For the text-containing cell, return its midpoint in [X, Y] coordinate format. 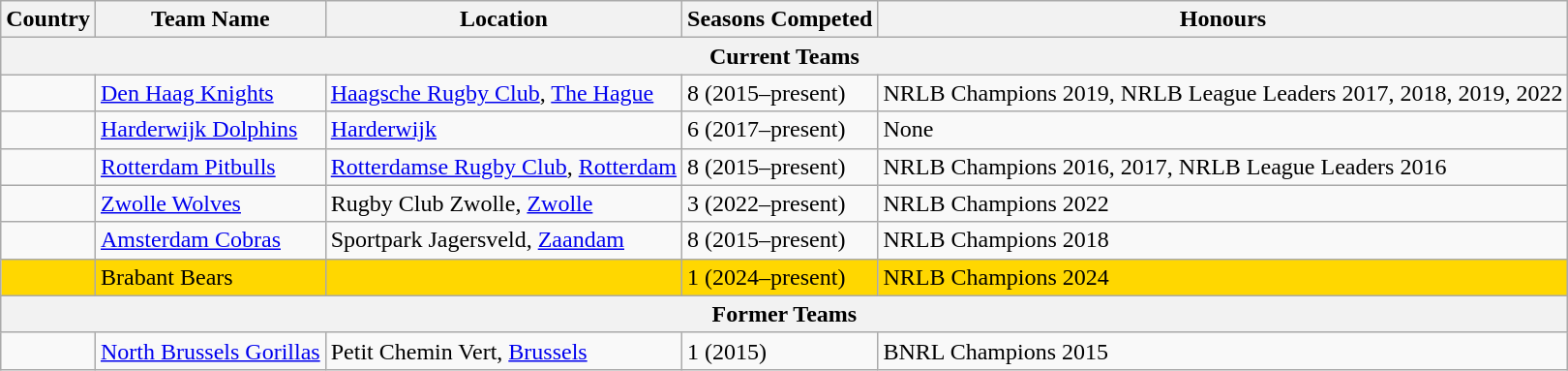
NRLB Champions 2016, 2017, NRLB League Leaders 2016 [1223, 167]
Location [503, 19]
Current Teams [784, 56]
6 (2017–present) [780, 130]
Brabant Bears [210, 277]
Former Teams [784, 314]
Harderwijk [503, 130]
NRLB Champions 2018 [1223, 240]
Zwolle Wolves [210, 203]
Harderwijk Dolphins [210, 130]
North Brussels Gorillas [210, 351]
Amsterdam Cobras [210, 240]
1 (2024–present) [780, 277]
Team Name [210, 19]
NRLB Champions 2022 [1223, 203]
BNRL Champions 2015 [1223, 351]
NRLB Champions 2019, NRLB League Leaders 2017, 2018, 2019, 2022 [1223, 93]
Rotterdam Pitbulls [210, 167]
Honours [1223, 19]
Sportpark Jagersveld, Zaandam [503, 240]
Rugby Club Zwolle, Zwolle [503, 203]
Petit Chemin Vert, Brussels [503, 351]
Rotterdamse Rugby Club, Rotterdam [503, 167]
None [1223, 130]
1 (2015) [780, 351]
3 (2022–present) [780, 203]
Seasons Competed [780, 19]
Haagsche Rugby Club, The Hague [503, 93]
NRLB Champions 2024 [1223, 277]
Country [48, 19]
Den Haag Knights [210, 93]
